Detect which cell encompasses the target text, then output its (X, Y) center coordinate. 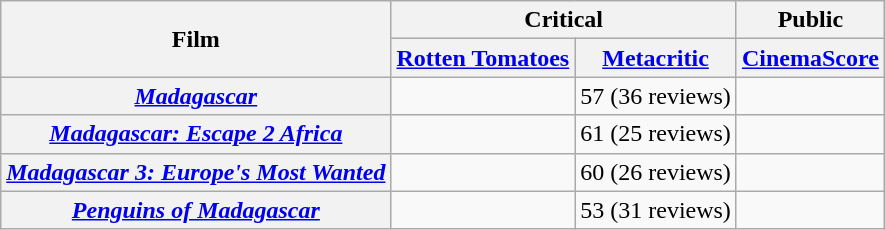
Rotten Tomatoes (483, 58)
Penguins of Madagascar (196, 210)
Film (196, 39)
60 (26 reviews) (656, 172)
CinemaScore (810, 58)
Public (810, 20)
57 (36 reviews) (656, 96)
Metacritic (656, 58)
61 (25 reviews) (656, 134)
Madagascar: Escape 2 Africa (196, 134)
Critical (564, 20)
53 (31 reviews) (656, 210)
Madagascar 3: Europe's Most Wanted (196, 172)
Madagascar (196, 96)
